Detect which cell encompasses the target text, then output its (x, y) center coordinate. 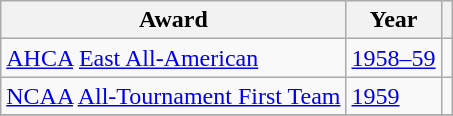
Award (174, 20)
1958–59 (394, 58)
1959 (394, 96)
Year (394, 20)
NCAA All-Tournament First Team (174, 96)
AHCA East All-American (174, 58)
